Detect which cell encompasses the target text, then output its (x, y) center coordinate. 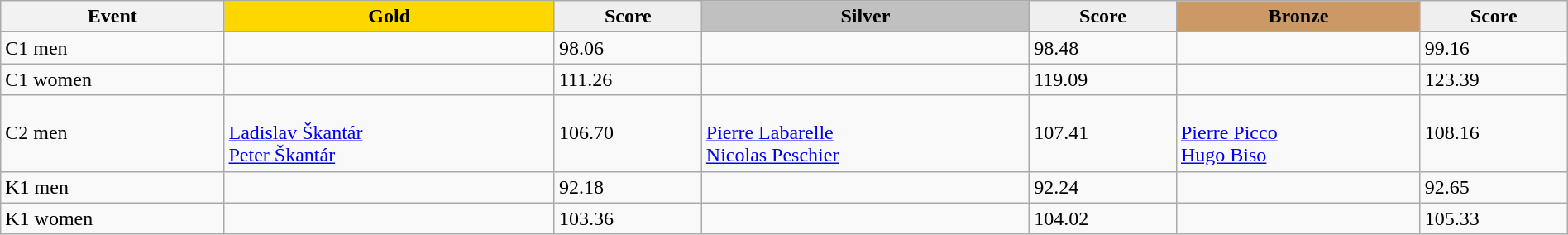
C1 men (112, 48)
123.39 (1494, 79)
Pierre PiccoHugo Biso (1298, 133)
108.16 (1494, 133)
Event (112, 17)
105.33 (1494, 218)
104.02 (1103, 218)
K1 men (112, 187)
111.26 (628, 79)
Bronze (1298, 17)
119.09 (1103, 79)
107.41 (1103, 133)
92.18 (628, 187)
98.48 (1103, 48)
Gold (389, 17)
K1 women (112, 218)
Pierre LabarelleNicolas Peschier (865, 133)
98.06 (628, 48)
106.70 (628, 133)
103.36 (628, 218)
C1 women (112, 79)
C2 men (112, 133)
92.24 (1103, 187)
Ladislav ŠkantárPeter Škantár (389, 133)
Silver (865, 17)
92.65 (1494, 187)
99.16 (1494, 48)
